Locate the cell with the specified text and output its (X, Y) center coordinate. 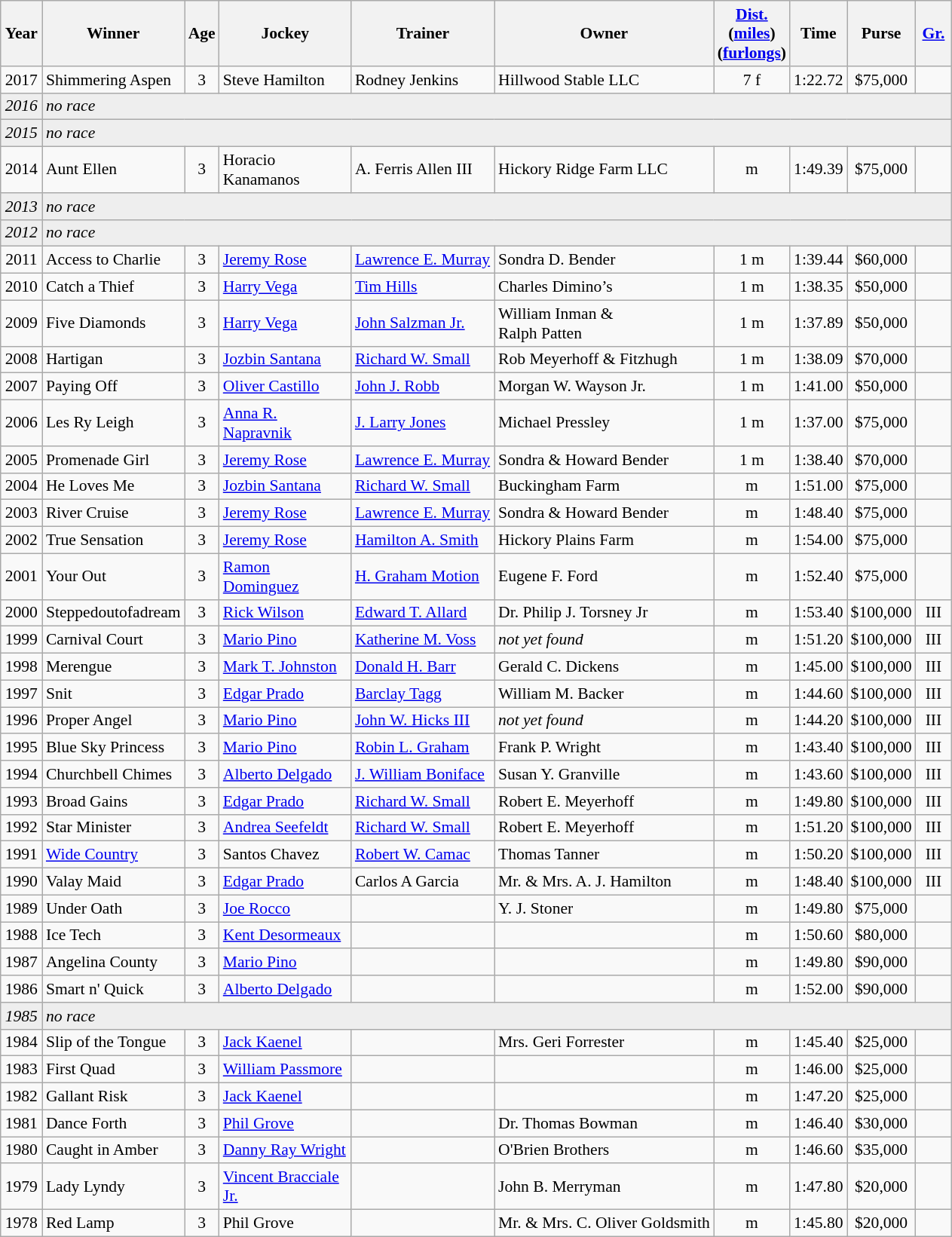
1988 (21, 935)
1983 (21, 1070)
1981 (21, 1123)
He Loves Me (113, 486)
1996 (21, 721)
Gerald C. Dickens (605, 667)
Churchbell Chimes (113, 774)
Dr. Philip J. Torsney Jr (605, 613)
Barclay Tagg (423, 694)
O'Brien Brothers (605, 1150)
1:46.60 (819, 1150)
1:44.60 (819, 694)
Charles Dimino’s (605, 287)
1:41.00 (819, 387)
1989 (21, 908)
Steppedoutofadream (113, 613)
Tim Hills (423, 287)
Under Oath (113, 908)
Merengue (113, 667)
Catch a Thief (113, 287)
Eugene F. Ford (605, 576)
Michael Pressley (605, 424)
Carnival Court (113, 640)
Rodney Jenkins (423, 80)
1:38.35 (819, 287)
1992 (21, 828)
2013 (21, 207)
Caught in Amber (113, 1150)
First Quad (113, 1070)
1993 (21, 801)
Donald H. Barr (423, 667)
1:46.40 (819, 1123)
Susan Y. Granville (605, 774)
1:37.00 (819, 424)
Shimmering Aspen (113, 80)
1980 (21, 1150)
True Sensation (113, 540)
2006 (21, 424)
1:43.60 (819, 774)
J. William Boniface (423, 774)
1979 (21, 1186)
Danny Ray Wright (285, 1150)
A. Ferris Allen III (423, 170)
Ice Tech (113, 935)
2001 (21, 576)
1994 (21, 774)
2014 (21, 170)
Access to Charlie (113, 260)
2009 (21, 323)
1999 (21, 640)
Angelina County (113, 963)
Carlos A Garcia (423, 882)
William Inman & Ralph Patten (605, 323)
1984 (21, 1043)
Katherine M. Voss (423, 640)
2003 (21, 513)
1:54.00 (819, 540)
Valay Maid (113, 882)
1:53.40 (819, 613)
Aunt Ellen (113, 170)
Steve Hamilton (285, 80)
Smart n' Quick (113, 989)
$80,000 (882, 935)
Age (202, 33)
Santos Chavez (285, 855)
7 f (752, 80)
1985 (21, 1016)
Purse (882, 33)
Andrea Seefeldt (285, 828)
John Salzman Jr. (423, 323)
Trainer (423, 33)
1:45.00 (819, 667)
1:47.80 (819, 1186)
Winner (113, 33)
Hickory Plains Farm (605, 540)
William M. Backer (605, 694)
1998 (21, 667)
Hickory Ridge Farm LLC (605, 170)
Joe Rocco (285, 908)
Morgan W. Wayson Jr. (605, 387)
1978 (21, 1223)
Les Ry Leigh (113, 424)
2012 (21, 233)
$30,000 (882, 1123)
1:46.00 (819, 1070)
1:49.39 (819, 170)
Wide Country (113, 855)
1:45.40 (819, 1043)
$35,000 (882, 1150)
John B. Merryman (605, 1186)
Robert W. Camac (423, 855)
Mrs. Geri Forrester (605, 1043)
Jockey (285, 33)
John W. Hicks III (423, 721)
Year (21, 33)
1997 (21, 694)
Rob Meyerhoff & Fitzhugh (605, 360)
Five Diamonds (113, 323)
Snit (113, 694)
1:51.00 (819, 486)
Vincent Bracciale Jr. (285, 1186)
1:45.80 (819, 1223)
Red Lamp (113, 1223)
1:37.89 (819, 323)
2017 (21, 80)
1:52.00 (819, 989)
2016 (21, 106)
2010 (21, 287)
Star Minister (113, 828)
2011 (21, 260)
John J. Robb (423, 387)
Mr. & Mrs. C. Oliver Goldsmith (605, 1223)
2015 (21, 133)
1:43.40 (819, 748)
1986 (21, 989)
H. Graham Motion (423, 576)
Buckingham Farm (605, 486)
Promenade Girl (113, 460)
Frank P. Wright (605, 748)
Gallant Risk (113, 1097)
Thomas Tanner (605, 855)
Time (819, 33)
2007 (21, 387)
Slip of the Tongue (113, 1043)
1:38.09 (819, 360)
1987 (21, 963)
1991 (21, 855)
1990 (21, 882)
Horacio Kanamanos (285, 170)
Mr. & Mrs. A. J. Hamilton (605, 882)
2000 (21, 613)
1:52.40 (819, 576)
Broad Gains (113, 801)
Dist. (miles)(furlongs) (752, 33)
Edward T. Allard (423, 613)
1:44.20 (819, 721)
2005 (21, 460)
Hillwood Stable LLC (605, 80)
Dance Forth (113, 1123)
1:50.60 (819, 935)
Hartigan (113, 360)
1:39.44 (819, 260)
1995 (21, 748)
Lady Lyndy (113, 1186)
Oliver Castillo (285, 387)
1982 (21, 1097)
1:38.40 (819, 460)
Dr. Thomas Bowman (605, 1123)
Hamilton A. Smith (423, 540)
2008 (21, 360)
Ramon Dominguez (285, 576)
Kent Desormeaux (285, 935)
Anna R. Napravnik (285, 424)
1:47.20 (819, 1097)
Gr. (934, 33)
Sondra D. Bender (605, 260)
1:22.72 (819, 80)
Blue Sky Princess (113, 748)
Owner (605, 33)
River Cruise (113, 513)
Y. J. Stoner (605, 908)
2004 (21, 486)
Robin L. Graham (423, 748)
2002 (21, 540)
William Passmore (285, 1070)
Paying Off (113, 387)
Mark T. Johnston (285, 667)
1:50.20 (819, 855)
Rick Wilson (285, 613)
$60,000 (882, 260)
Your Out (113, 576)
Proper Angel (113, 721)
J. Larry Jones (423, 424)
